Determine the (X, Y) coordinate at the center of the cell enclosing the given text.  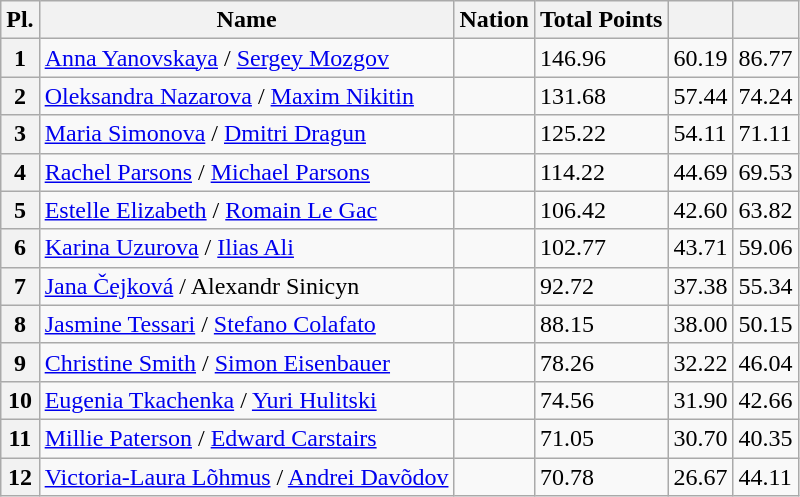
74.24 (766, 96)
59.06 (766, 248)
1 (20, 58)
Pl. (20, 20)
42.66 (766, 400)
86.77 (766, 58)
42.60 (700, 210)
57.44 (700, 96)
40.35 (766, 438)
Name (246, 20)
Jasmine Tessari / Stefano Colafato (246, 324)
Maria Simonova / Dmitri Dragun (246, 134)
114.22 (601, 172)
131.68 (601, 96)
44.11 (766, 477)
63.82 (766, 210)
31.90 (700, 400)
9 (20, 362)
92.72 (601, 286)
3 (20, 134)
7 (20, 286)
60.19 (700, 58)
71.11 (766, 134)
43.71 (700, 248)
74.56 (601, 400)
Estelle Elizabeth / Romain Le Gac (246, 210)
37.38 (700, 286)
30.70 (700, 438)
125.22 (601, 134)
46.04 (766, 362)
Oleksandra Nazarova / Maxim Nikitin (246, 96)
26.67 (700, 477)
54.11 (700, 134)
146.96 (601, 58)
Rachel Parsons / Michael Parsons (246, 172)
106.42 (601, 210)
32.22 (700, 362)
Eugenia Tkachenka / Yuri Hulitski (246, 400)
78.26 (601, 362)
55.34 (766, 286)
Total Points (601, 20)
102.77 (601, 248)
Jana Čejková / Alexandr Sinicyn (246, 286)
69.53 (766, 172)
71.05 (601, 438)
Christine Smith / Simon Eisenbauer (246, 362)
2 (20, 96)
Victoria-Laura Lõhmus / Andrei Davõdov (246, 477)
10 (20, 400)
6 (20, 248)
8 (20, 324)
70.78 (601, 477)
5 (20, 210)
44.69 (700, 172)
Anna Yanovskaya / Sergey Mozgov (246, 58)
Millie Paterson / Edward Carstairs (246, 438)
50.15 (766, 324)
4 (20, 172)
12 (20, 477)
Nation (494, 20)
38.00 (700, 324)
88.15 (601, 324)
Karina Uzurova / Ilias Ali (246, 248)
11 (20, 438)
